Capture the cell that displays the provided text and extract its [X, Y] central coordinate. 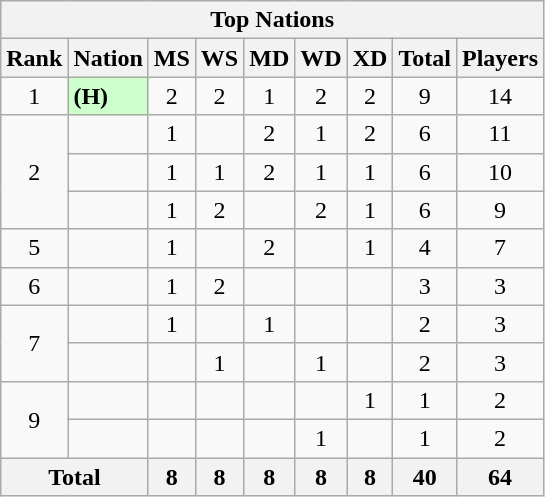
(H) [108, 96]
WD [321, 58]
XD [370, 58]
11 [500, 134]
5 [34, 248]
Rank [34, 58]
Nation [108, 58]
10 [500, 172]
Top Nations [272, 20]
WS [219, 58]
4 [425, 248]
MS [172, 58]
Players [500, 58]
MD [270, 58]
14 [500, 96]
64 [500, 477]
40 [425, 477]
